Identify which cell holds the provided text, then report its [X, Y] central coordinate. 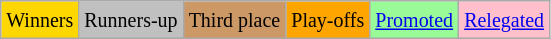
Relegated [504, 20]
Winners [40, 20]
Play-offs [328, 20]
Third place [234, 20]
Promoted [414, 20]
Runners-up [131, 20]
